From the cell containing the given text, extract its center point as [x, y] coordinate. 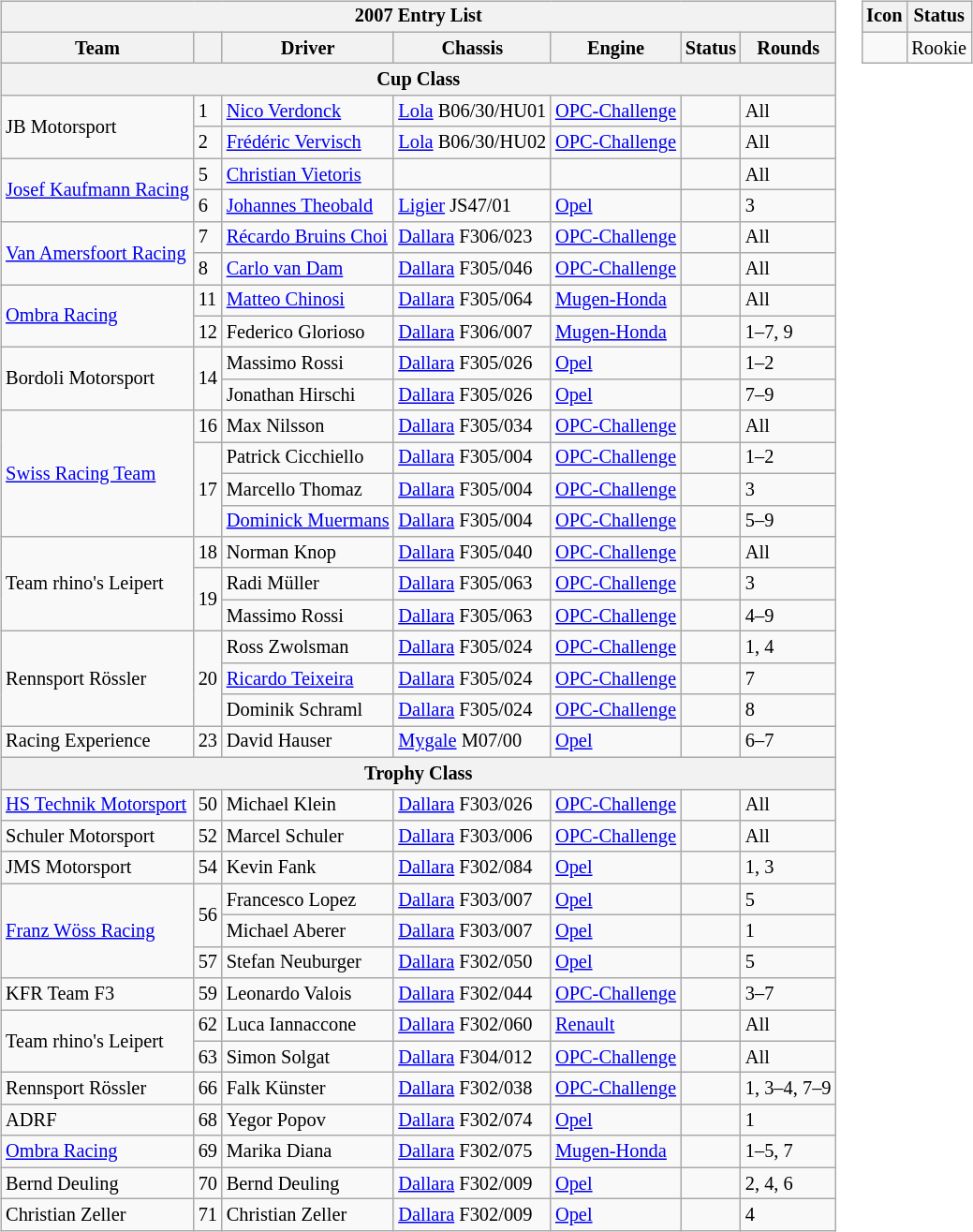
14 [208, 379]
Johannes Theobald [308, 206]
Josef Kaufmann Racing [97, 189]
Michael Aberer [308, 931]
Dominik Schraml [308, 710]
5–9 [789, 521]
Racing Experience [97, 742]
19 [208, 600]
Yegor Popov [308, 1121]
Christian Vietoris [308, 174]
56 [208, 914]
Radi Müller [308, 584]
1–7, 9 [789, 332]
Chassis [472, 48]
Carlo van Dam [308, 269]
Francesco Lopez [308, 899]
Dallara F302/050 [472, 962]
Federico Glorioso [308, 332]
18 [208, 553]
ADRF [97, 1121]
Simon Solgat [308, 1057]
68 [208, 1121]
1, 4 [789, 647]
Luca Iannaccone [308, 1026]
Falk Künster [308, 1089]
2 [208, 142]
Dallara F306/007 [472, 332]
Rookie [938, 48]
54 [208, 868]
Michael Klein [308, 805]
Dallara F305/046 [472, 269]
4–9 [789, 616]
Dallara F305/034 [472, 426]
Dallara F305/064 [472, 301]
Dallara F303/026 [472, 805]
Renault [616, 1026]
Trophy Class [418, 773]
Franz Wöss Racing [97, 931]
Icon [884, 17]
1–5, 7 [789, 1151]
Patrick Cicchiello [308, 458]
Marcel Schuler [308, 837]
6 [208, 206]
Dallara F302/074 [472, 1121]
Dallara F303/006 [472, 837]
66 [208, 1089]
KFR Team F3 [97, 994]
Dallara F302/060 [472, 1026]
70 [208, 1183]
Cup Class [418, 80]
Leonardo Valois [308, 994]
Mygale M07/00 [472, 742]
Dallara F302/084 [472, 868]
Ricardo Teixeira [308, 678]
Dallara F302/038 [472, 1089]
63 [208, 1057]
Van Amersfoort Racing [97, 253]
Max Nilsson [308, 426]
HS Technik Motorsport [97, 805]
57 [208, 962]
62 [208, 1026]
Dallara F306/023 [472, 237]
Ross Zwolsman [308, 647]
6–7 [789, 742]
Marika Diana [308, 1151]
Kevin Fank [308, 868]
1, 3 [789, 868]
Nico Verdonck [308, 111]
50 [208, 805]
Rounds [789, 48]
23 [208, 742]
2007 Entry List [418, 17]
Engine [616, 48]
JB Motorsport [97, 127]
59 [208, 994]
Schuler Motorsport [97, 837]
Stefan Neuburger [308, 962]
Lola B06/30/HU02 [472, 142]
Dallara F305/040 [472, 553]
Norman Knop [308, 553]
Dominick Muermans [308, 521]
Team [97, 48]
Récardo Bruins Choi [308, 237]
1, 3–4, 7–9 [789, 1089]
69 [208, 1151]
20 [208, 678]
Ligier JS47/01 [472, 206]
Swiss Racing Team [97, 474]
JMS Motorsport [97, 868]
17 [208, 489]
4 [789, 1215]
Frédéric Vervisch [308, 142]
7–9 [789, 395]
David Hauser [308, 742]
Dallara F304/012 [472, 1057]
12 [208, 332]
3–7 [789, 994]
Marcello Thomaz [308, 489]
Dallara F302/075 [472, 1151]
52 [208, 837]
Lola B06/30/HU01 [472, 111]
Bordoli Motorsport [97, 379]
2, 4, 6 [789, 1183]
Jonathan Hirschi [308, 395]
Matteo Chinosi [308, 301]
71 [208, 1215]
11 [208, 301]
Driver [308, 48]
Dallara F302/044 [472, 994]
16 [208, 426]
